Locate the cell with the specified text and output its (x, y) center coordinate. 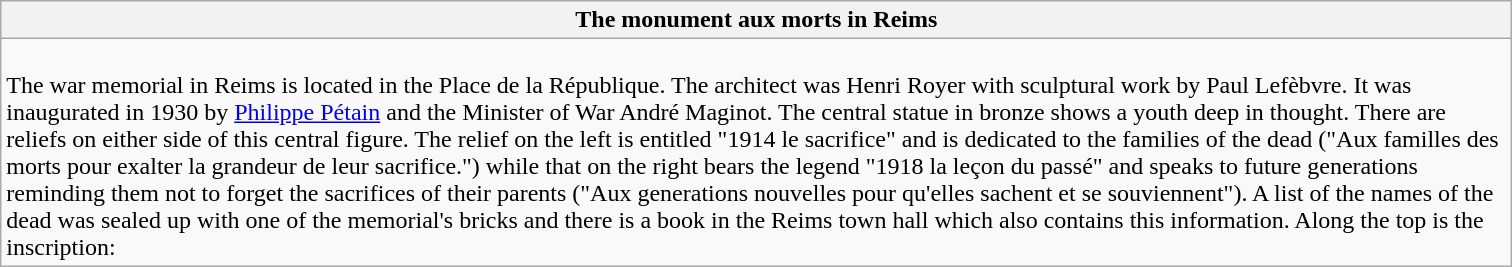
The monument aux morts in Reims (756, 20)
